Extract the (X, Y) coordinate from the center of the cell holding the provided text.  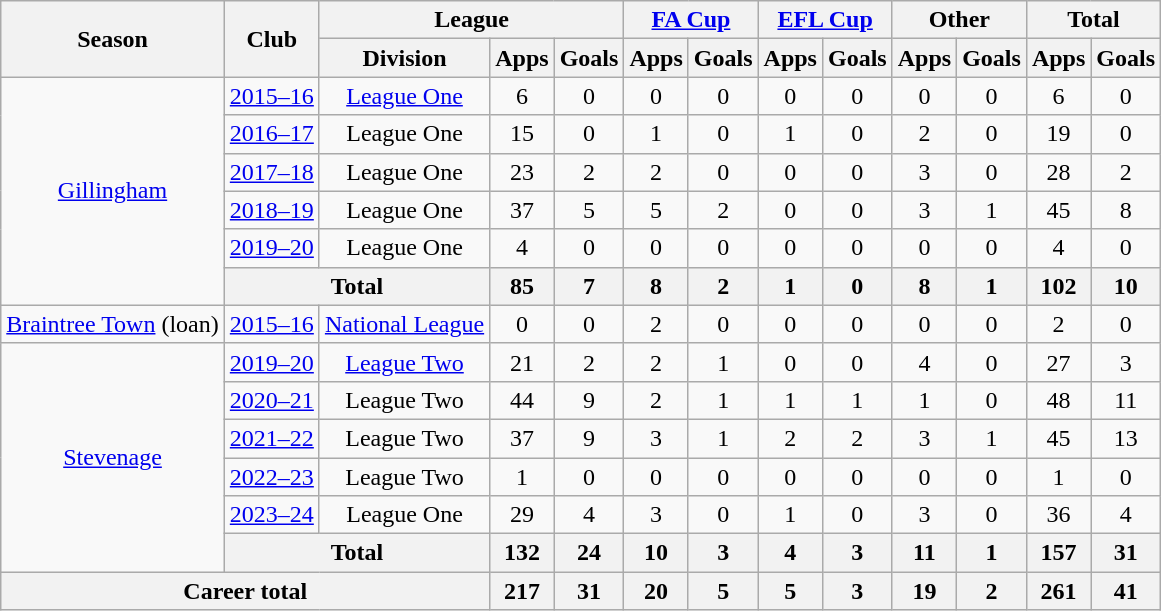
2021–22 (272, 438)
27 (1058, 362)
20 (656, 591)
2023–24 (272, 515)
85 (522, 286)
Gillingham (113, 191)
League (471, 20)
21 (522, 362)
2020–21 (272, 400)
Division (404, 58)
EFL Cup (825, 20)
Braintree Town (loan) (113, 324)
102 (1058, 286)
Other (959, 20)
7 (589, 286)
23 (522, 172)
Season (113, 39)
Career total (246, 591)
24 (589, 553)
Stevenage (113, 457)
28 (1058, 172)
2017–18 (272, 172)
44 (522, 400)
National League (404, 324)
29 (522, 515)
261 (1058, 591)
41 (1126, 591)
2022–23 (272, 477)
Club (272, 39)
FA Cup (691, 20)
13 (1126, 438)
2018–19 (272, 210)
2016–17 (272, 134)
157 (1058, 553)
36 (1058, 515)
48 (1058, 400)
132 (522, 553)
217 (522, 591)
15 (522, 134)
